Output the (X, Y) coordinate of the center of the cell containing the given text.  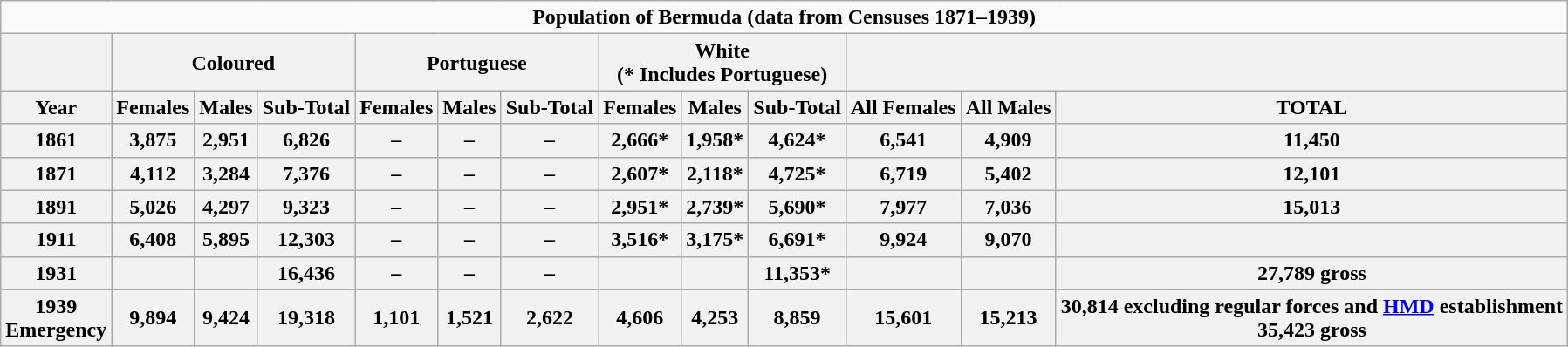
1,958* (716, 140)
1871 (56, 173)
9,894 (154, 317)
12,101 (1311, 173)
1931 (56, 273)
7,977 (903, 207)
Year (56, 107)
1911 (56, 240)
11,450 (1311, 140)
5,402 (1009, 173)
7,376 (306, 173)
6,541 (903, 140)
2,951* (640, 207)
4,253 (716, 317)
All Males (1009, 107)
Coloured (234, 63)
2,666* (640, 140)
19,318 (306, 317)
Portuguese (476, 63)
4,112 (154, 173)
3,284 (226, 173)
2,622 (550, 317)
1861 (56, 140)
1939Emergency (56, 317)
5,690* (798, 207)
2,607* (640, 173)
7,036 (1009, 207)
5,895 (226, 240)
8,859 (798, 317)
30,814 excluding regular forces and HMD establishment35,423 gross (1311, 317)
1,521 (469, 317)
4,297 (226, 207)
1,101 (396, 317)
27,789 gross (1311, 273)
9,424 (226, 317)
3,516* (640, 240)
15,601 (903, 317)
White(* Includes Portuguese) (722, 63)
6,826 (306, 140)
2,739* (716, 207)
4,624* (798, 140)
4,725* (798, 173)
1891 (56, 207)
All Females (903, 107)
6,719 (903, 173)
3,875 (154, 140)
2,951 (226, 140)
Population of Bermuda (data from Censuses 1871–1939) (784, 17)
TOTAL (1311, 107)
15,013 (1311, 207)
6,408 (154, 240)
4,606 (640, 317)
12,303 (306, 240)
5,026 (154, 207)
2,118* (716, 173)
9,924 (903, 240)
4,909 (1009, 140)
9,070 (1009, 240)
16,436 (306, 273)
9,323 (306, 207)
6,691* (798, 240)
11,353* (798, 273)
3,175* (716, 240)
15,213 (1009, 317)
